Scan for the cell matching the given text and deliver its (x, y) coordinate at center. 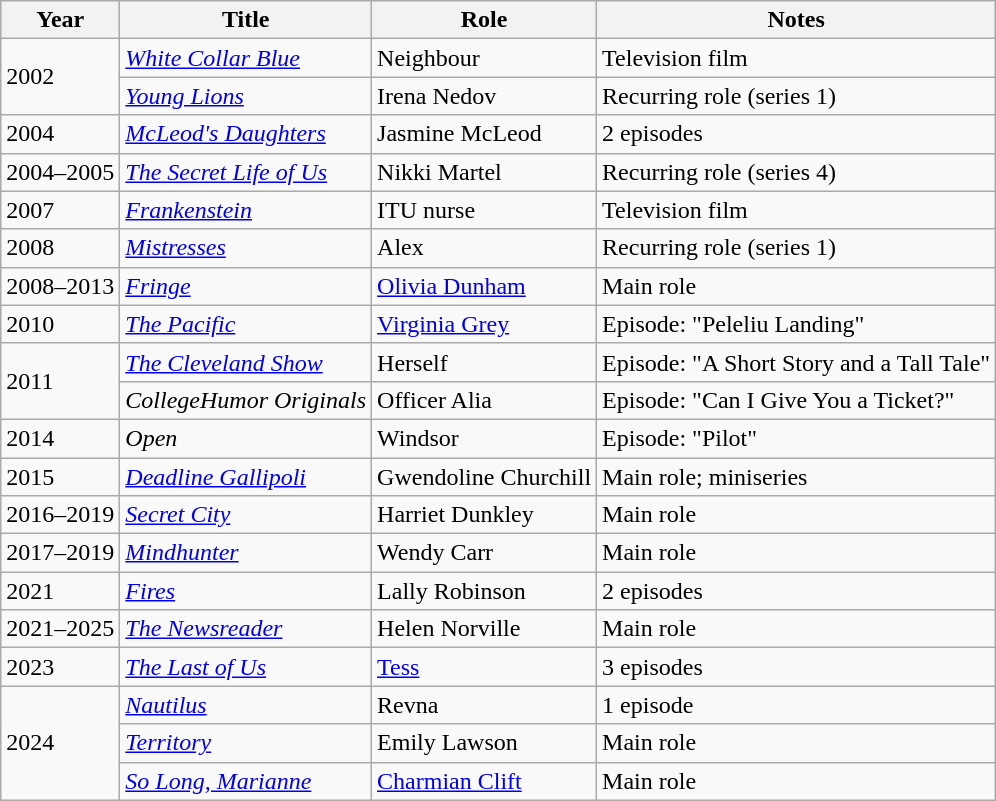
The Cleveland Show (246, 362)
Revna (484, 705)
McLeod's Daughters (246, 134)
2004–2005 (60, 172)
Tess (484, 667)
Episode: "Peleliu Landing" (796, 324)
2014 (60, 438)
Alex (484, 248)
Charmian Clift (484, 781)
Deadline Gallipoli (246, 477)
Lally Robinson (484, 591)
2008 (60, 248)
2021 (60, 591)
Open (246, 438)
Episode: "Can I Give You a Ticket?" (796, 400)
Jasmine McLeod (484, 134)
Episode: "A Short Story and a Tall Tale" (796, 362)
Secret City (246, 515)
CollegeHumor Originals (246, 400)
Recurring role (series 4) (796, 172)
Frankenstein (246, 210)
ITU nurse (484, 210)
2011 (60, 381)
2010 (60, 324)
Emily Lawson (484, 743)
Harriet Dunkley (484, 515)
Mindhunter (246, 553)
The Last of Us (246, 667)
Main role; miniseries (796, 477)
Herself (484, 362)
Gwendoline Churchill (484, 477)
Olivia Dunham (484, 286)
The Pacific (246, 324)
3 episodes (796, 667)
Virginia Grey (484, 324)
2008–2013 (60, 286)
2015 (60, 477)
2002 (60, 77)
Role (484, 20)
White Collar Blue (246, 58)
Officer Alia (484, 400)
2024 (60, 743)
Wendy Carr (484, 553)
Mistresses (246, 248)
Irena Nedov (484, 96)
Title (246, 20)
Fires (246, 591)
2017–2019 (60, 553)
Young Lions (246, 96)
2021–2025 (60, 629)
Nikki Martel (484, 172)
Fringe (246, 286)
2007 (60, 210)
So Long, Marianne (246, 781)
Nautilus (246, 705)
2023 (60, 667)
Year (60, 20)
Helen Norville (484, 629)
The Newsreader (246, 629)
Territory (246, 743)
Episode: "Pilot" (796, 438)
Neighbour (484, 58)
Notes (796, 20)
Windsor (484, 438)
1 episode (796, 705)
The Secret Life of Us (246, 172)
2016–2019 (60, 515)
2004 (60, 134)
